Find where the given text appears and provide that cell's center as (X, Y) coordinate. 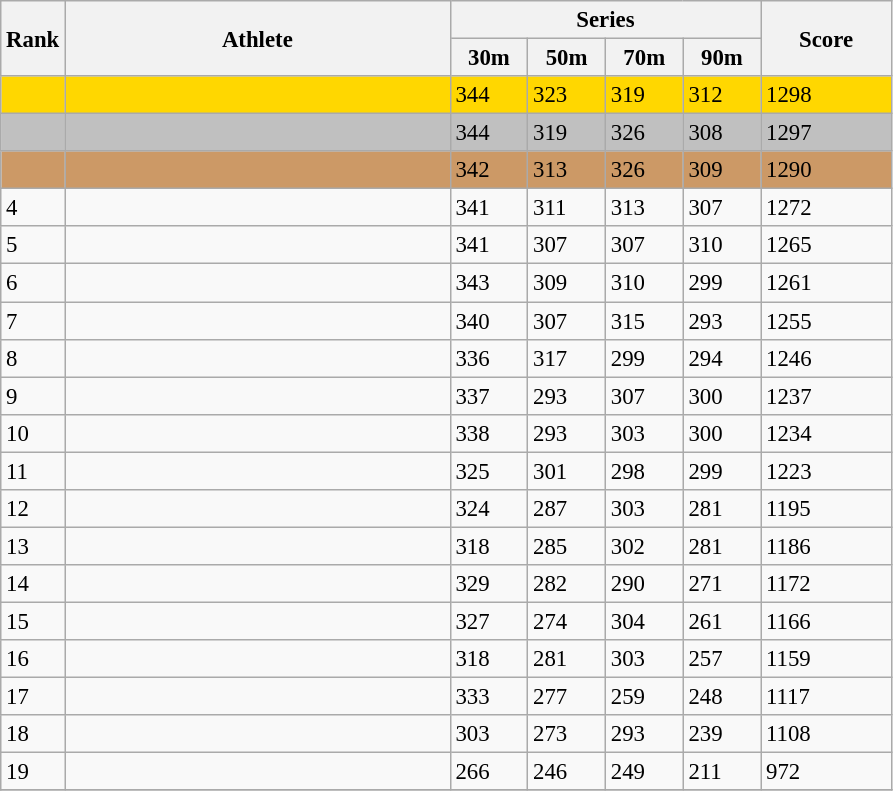
90m (722, 58)
259 (644, 697)
8 (33, 358)
327 (489, 621)
1265 (826, 245)
1261 (826, 283)
1223 (826, 471)
287 (567, 509)
12 (33, 509)
249 (644, 772)
317 (567, 358)
1272 (826, 208)
302 (644, 546)
11 (33, 471)
329 (489, 584)
312 (722, 95)
1246 (826, 358)
323 (567, 95)
333 (489, 697)
Series (606, 20)
304 (644, 621)
340 (489, 321)
1298 (826, 95)
Athlete (258, 38)
337 (489, 396)
274 (567, 621)
4 (33, 208)
325 (489, 471)
211 (722, 772)
324 (489, 509)
239 (722, 734)
308 (722, 133)
342 (489, 170)
16 (33, 659)
246 (567, 772)
1234 (826, 433)
1255 (826, 321)
1117 (826, 697)
6 (33, 283)
285 (567, 546)
5 (33, 245)
1195 (826, 509)
266 (489, 772)
343 (489, 283)
15 (33, 621)
290 (644, 584)
1290 (826, 170)
14 (33, 584)
1237 (826, 396)
1172 (826, 584)
19 (33, 772)
301 (567, 471)
277 (567, 697)
18 (33, 734)
7 (33, 321)
338 (489, 433)
972 (826, 772)
17 (33, 697)
271 (722, 584)
Rank (33, 38)
10 (33, 433)
Score (826, 38)
257 (722, 659)
9 (33, 396)
294 (722, 358)
50m (567, 58)
13 (33, 546)
1297 (826, 133)
1186 (826, 546)
298 (644, 471)
273 (567, 734)
1108 (826, 734)
315 (644, 321)
30m (489, 58)
311 (567, 208)
1166 (826, 621)
336 (489, 358)
70m (644, 58)
248 (722, 697)
261 (722, 621)
1159 (826, 659)
282 (567, 584)
